Identify which cell holds the provided text, then report its [X, Y] central coordinate. 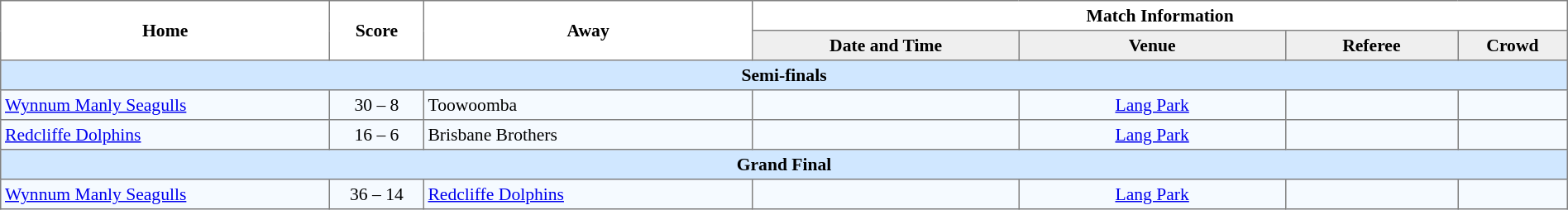
16 – 6 [377, 135]
Score [377, 31]
Date and Time [886, 45]
Away [588, 31]
36 – 14 [377, 194]
Home [165, 31]
Referee [1371, 45]
Match Information [1159, 16]
Crowd [1513, 45]
Venue [1152, 45]
Grand Final [784, 165]
Brisbane Brothers [588, 135]
Toowoomba [588, 105]
30 – 8 [377, 105]
Semi-finals [784, 75]
